Detect which cell encompasses the target text, then output its [x, y] center coordinate. 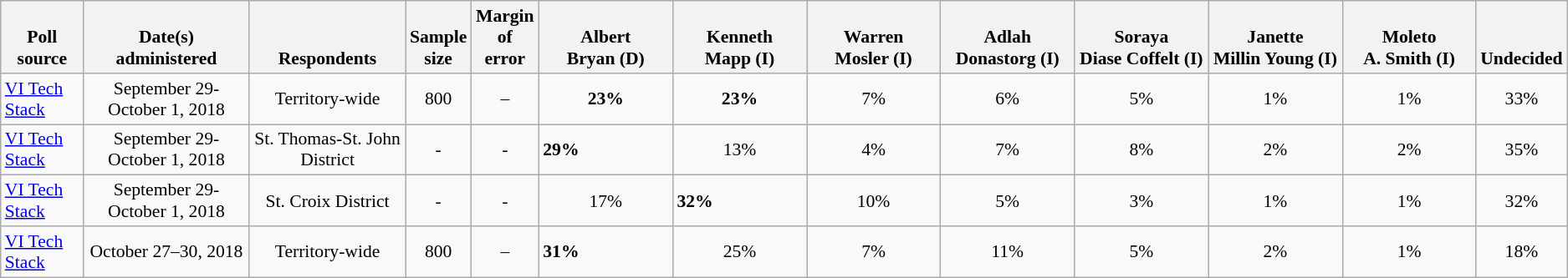
October 27–30, 2018 [166, 252]
18% [1522, 252]
Undecided [1522, 37]
MoletoA. Smith (I) [1409, 37]
8% [1142, 150]
JanetteMillin Young (I) [1275, 37]
4% [873, 150]
11% [1008, 252]
Marginof error [505, 37]
AdlahDonastorg (I) [1008, 37]
Samplesize [438, 37]
25% [739, 252]
Respondents [328, 37]
10% [873, 200]
13% [739, 150]
Poll source [42, 37]
St. Thomas-St. John District [328, 150]
29% [605, 150]
Date(s)administered [166, 37]
WarrenMosler (I) [873, 37]
35% [1522, 150]
6% [1008, 99]
St. Croix District [328, 200]
SorayaDiase Coffelt (I) [1142, 37]
17% [605, 200]
AlbertBryan (D) [605, 37]
33% [1522, 99]
KennethMapp (I) [739, 37]
31% [605, 252]
3% [1142, 200]
